Identify which cell holds the provided text, then report its (x, y) central coordinate. 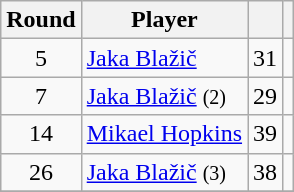
38 (266, 172)
Jaka Blažič (3) (164, 172)
5 (41, 58)
39 (266, 134)
7 (41, 96)
29 (266, 96)
Jaka Blažič (164, 58)
Jaka Blažič (2) (164, 96)
31 (266, 58)
14 (41, 134)
Round (41, 20)
Mikael Hopkins (164, 134)
Player (164, 20)
26 (41, 172)
